From the cell containing the given text, extract its center point as [X, Y] coordinate. 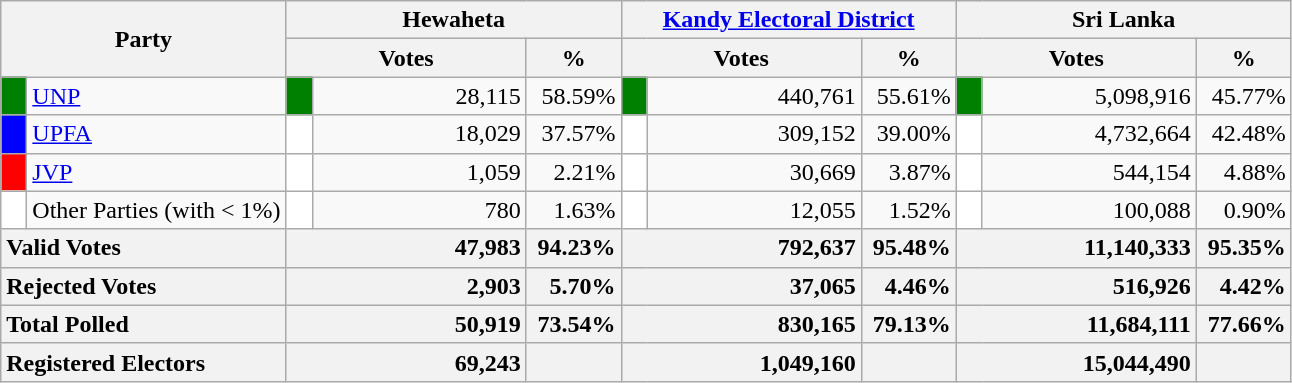
0.90% [1244, 210]
JVP [156, 172]
4.42% [1244, 286]
1,049,160 [741, 362]
95.48% [908, 248]
5.70% [574, 286]
37,065 [741, 286]
Valid Votes [144, 248]
73.54% [574, 324]
4.46% [908, 286]
UPFA [156, 134]
15,044,490 [1076, 362]
3.87% [908, 172]
11,140,333 [1076, 248]
Party [144, 39]
Registered Electors [144, 362]
39.00% [908, 134]
2.21% [574, 172]
Kandy Electoral District [788, 20]
45.77% [1244, 96]
1.52% [908, 210]
77.66% [1244, 324]
792,637 [741, 248]
95.35% [1244, 248]
Total Polled [144, 324]
Other Parties (with < 1%) [156, 210]
30,669 [754, 172]
11,684,111 [1076, 324]
79.13% [908, 324]
55.61% [908, 96]
Hewaheta [454, 20]
37.57% [574, 134]
544,154 [1089, 172]
1,059 [419, 172]
69,243 [406, 362]
1.63% [574, 210]
47,983 [406, 248]
830,165 [741, 324]
50,919 [406, 324]
4.88% [1244, 172]
4,732,664 [1089, 134]
516,926 [1076, 286]
58.59% [574, 96]
440,761 [754, 96]
12,055 [754, 210]
94.23% [574, 248]
Rejected Votes [144, 286]
Sri Lanka [1124, 20]
780 [419, 210]
18,029 [419, 134]
2,903 [406, 286]
42.48% [1244, 134]
100,088 [1089, 210]
28,115 [419, 96]
309,152 [754, 134]
UNP [156, 96]
5,098,916 [1089, 96]
